Locate the cell with the specified text and output its [X, Y] center coordinate. 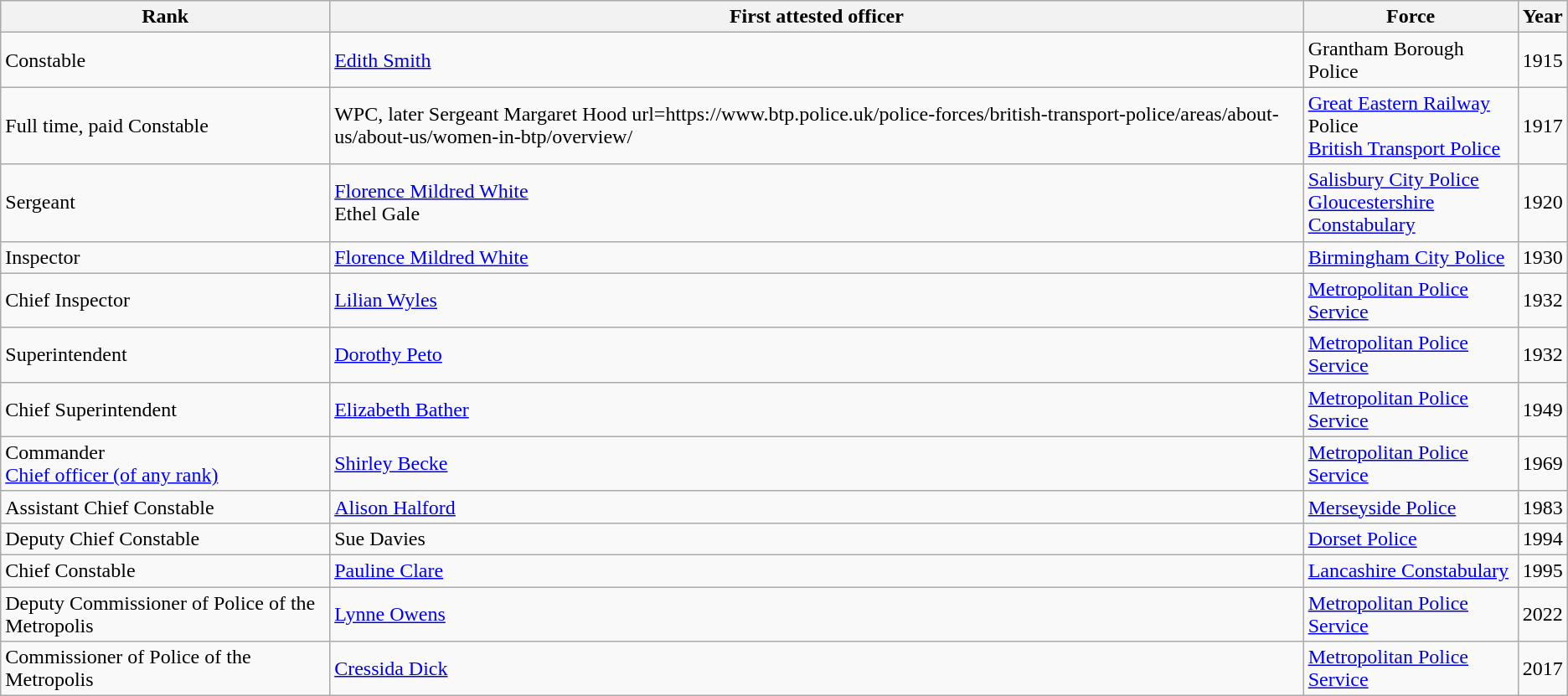
Lancashire Constabulary [1411, 570]
1994 [1543, 539]
1949 [1543, 409]
Sue Davies [817, 539]
Dorset Police [1411, 539]
Chief Superintendent [166, 409]
Force [1411, 17]
Lilian Wyles [817, 300]
Chief Inspector [166, 300]
Shirley Becke [817, 464]
Lynne Owens [817, 613]
1983 [1543, 507]
Merseyside Police [1411, 507]
Birmingham City Police [1411, 257]
Salisbury City PoliceGloucestershire Constabulary [1411, 203]
Great Eastern Railway Police British Transport Police [1411, 126]
Florence Mildred White [817, 257]
1995 [1543, 570]
Commissioner of Police of the Metropolis [166, 668]
Alison Halford [817, 507]
Rank [166, 17]
Cressida Dick [817, 668]
Grantham Borough Police [1411, 60]
Full time, paid Constable [166, 126]
2022 [1543, 613]
Pauline Clare [817, 570]
1917 [1543, 126]
Deputy Chief Constable [166, 539]
Deputy Commissioner of Police of the Metropolis [166, 613]
Constable [166, 60]
Year [1543, 17]
1915 [1543, 60]
Dorothy Peto [817, 355]
2017 [1543, 668]
1920 [1543, 203]
Assistant Chief Constable [166, 507]
Florence Mildred WhiteEthel Gale [817, 203]
Superintendent [166, 355]
WPC, later Sergeant Margaret Hood url=https://www.btp.police.uk/police-forces/british-transport-police/areas/about-us/about-us/women-in-btp/overview/ [817, 126]
CommanderChief officer (of any rank) [166, 464]
Chief Constable [166, 570]
1969 [1543, 464]
Sergeant [166, 203]
Edith Smith [817, 60]
Inspector [166, 257]
Elizabeth Bather [817, 409]
First attested officer [817, 17]
1930 [1543, 257]
